Provide the (X, Y) coordinate of the cell's center where the given text is located.  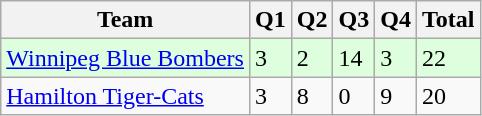
22 (448, 58)
Hamilton Tiger-Cats (126, 96)
Q3 (354, 20)
20 (448, 96)
9 (396, 96)
Q4 (396, 20)
0 (354, 96)
Q2 (312, 20)
Winnipeg Blue Bombers (126, 58)
Total (448, 20)
Team (126, 20)
14 (354, 58)
8 (312, 96)
2 (312, 58)
Q1 (270, 20)
